For the text-containing cell, return its midpoint in [x, y] coordinate format. 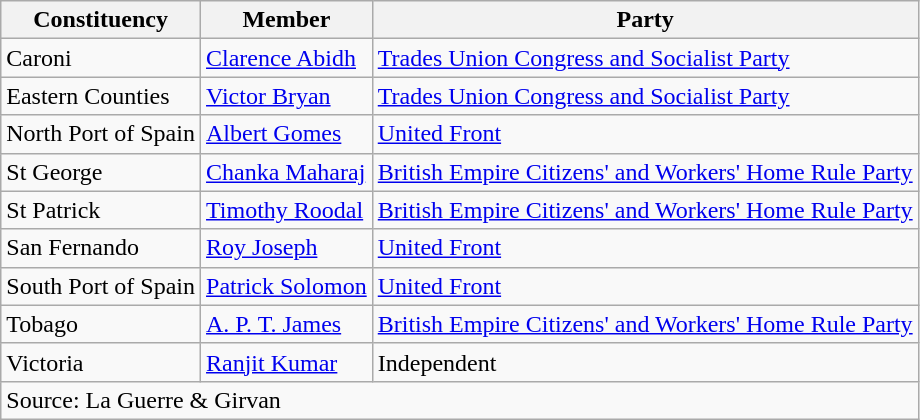
North Port of Spain [101, 134]
Eastern Counties [101, 96]
A. P. T. James [287, 324]
Victor Bryan [287, 96]
Patrick Solomon [287, 286]
Timothy Roodal [287, 210]
San Fernando [101, 248]
Tobago [101, 324]
Constituency [101, 20]
Roy Joseph [287, 248]
St Patrick [101, 210]
Member [287, 20]
Ranjit Kumar [287, 362]
Victoria [101, 362]
Albert Gomes [287, 134]
Clarence Abidh [287, 58]
Independent [645, 362]
St George [101, 172]
Source: La Guerre & Girvan [460, 400]
Party [645, 20]
Caroni [101, 58]
Chanka Maharaj [287, 172]
South Port of Spain [101, 286]
